Detect which cell encompasses the target text, then output its [x, y] center coordinate. 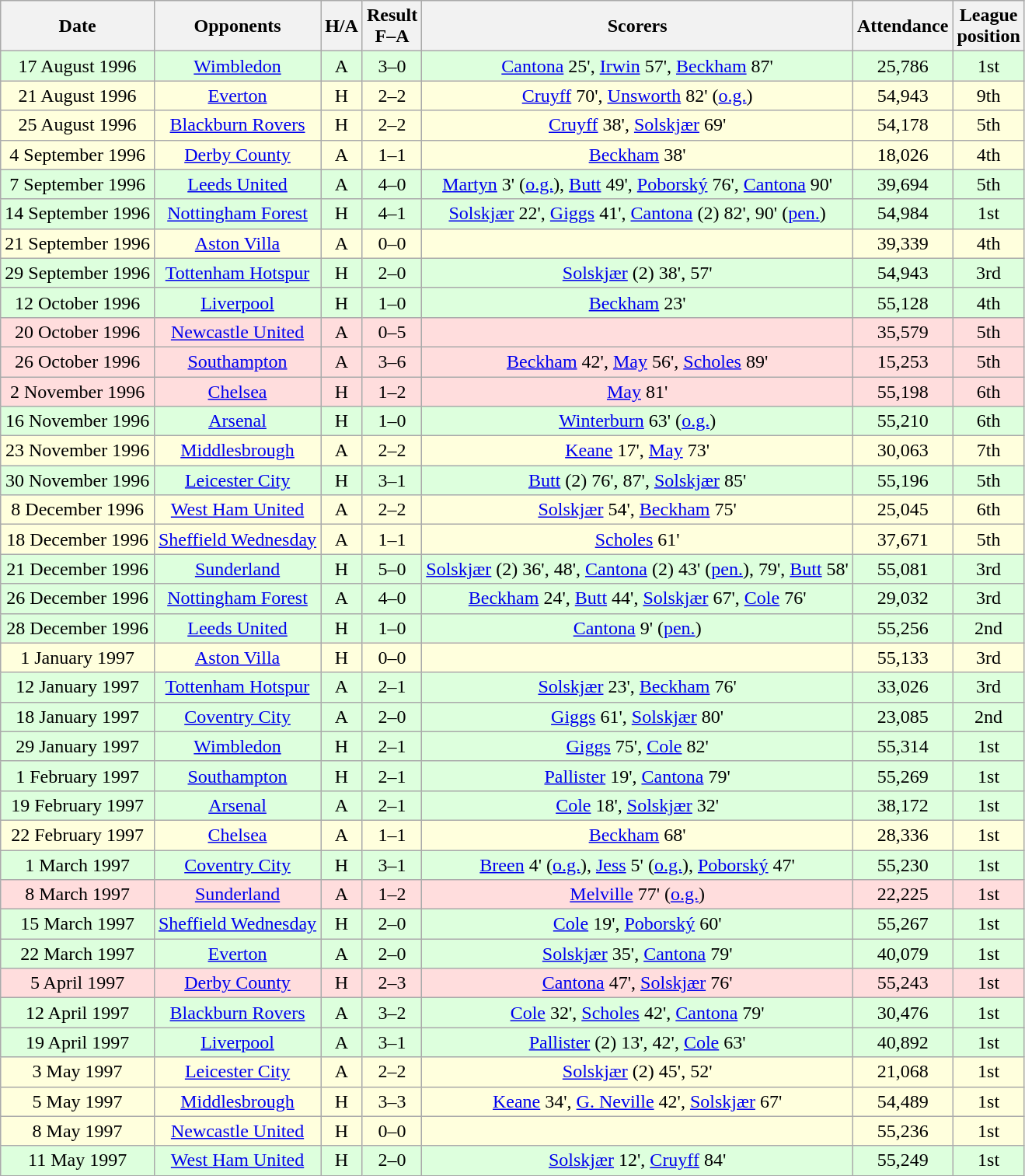
Solskjær (2) 36', 48', Cantona (2) 43' (pen.), 79', Butt 58' [637, 569]
Solskjær (2) 38', 57' [637, 273]
7th [988, 451]
Solskjær 54', Beckham 75' [637, 510]
1 February 1997 [78, 776]
39,694 [902, 184]
26 December 1996 [78, 598]
Solskjær 22', Giggs 41', Cantona (2) 82', 90' (pen.) [637, 214]
Cruyff 38', Solskjær 69' [637, 125]
25,786 [902, 66]
8 December 1996 [78, 510]
18 January 1997 [78, 717]
Solskjær 23', Beckham 76' [637, 687]
0–5 [392, 332]
21 August 1996 [78, 96]
Cole 32', Scholes 42', Cantona 79' [637, 1013]
55,256 [902, 628]
3–3 [392, 1101]
5 May 1997 [78, 1101]
Breen 4' (o.g.), Jess 5' (o.g.), Poborský 47' [637, 865]
28,336 [902, 835]
Pallister 19', Cantona 79' [637, 776]
55,196 [902, 480]
35,579 [902, 332]
Date [78, 26]
28 December 1996 [78, 628]
Scholes 61' [637, 539]
2 November 1996 [78, 391]
8 May 1997 [78, 1131]
Solskjær 35', Cantona 79' [637, 954]
54,489 [902, 1101]
23 November 1996 [78, 451]
25 August 1996 [78, 125]
Cantona 25', Irwin 57', Beckham 87' [637, 66]
9th [988, 96]
30,476 [902, 1013]
16 November 1996 [78, 421]
3–2 [392, 1013]
Cantona 47', Solskjær 76' [637, 983]
23,085 [902, 717]
19 April 1997 [78, 1042]
8 March 1997 [78, 895]
Solskjær 12', Cruyff 84' [637, 1160]
12 January 1997 [78, 687]
Scorers [637, 26]
5–0 [392, 569]
18 December 1996 [78, 539]
2–3 [392, 983]
12 April 1997 [78, 1013]
55,236 [902, 1131]
55,081 [902, 569]
55,314 [902, 746]
19 February 1997 [78, 805]
Beckham 42', May 56', Scholes 89' [637, 361]
55,269 [902, 776]
20 October 1996 [78, 332]
30,063 [902, 451]
1 January 1997 [78, 658]
Winterburn 63' (o.g.) [637, 421]
18,026 [902, 155]
Cole 19', Poborský 60' [637, 924]
55,133 [902, 658]
22 February 1997 [78, 835]
4–1 [392, 214]
15 March 1997 [78, 924]
Keane 17', May 73' [637, 451]
22 March 1997 [78, 954]
3–0 [392, 66]
37,671 [902, 539]
3–6 [392, 361]
22,225 [902, 895]
55,249 [902, 1160]
1 March 1997 [78, 865]
33,026 [902, 687]
25,045 [902, 510]
55,128 [902, 302]
H/A [342, 26]
Melville 77' (o.g.) [637, 895]
21 September 1996 [78, 243]
55,267 [902, 924]
26 October 1996 [78, 361]
38,172 [902, 805]
Butt (2) 76', 87', Solskjær 85' [637, 480]
5 April 1997 [78, 983]
Cruyff 70', Unsworth 82' (o.g.) [637, 96]
39,339 [902, 243]
29 September 1996 [78, 273]
Giggs 61', Solskjær 80' [637, 717]
21 December 1996 [78, 569]
40,079 [902, 954]
4 September 1996 [78, 155]
Beckham 24', Butt 44', Solskjær 67', Cole 76' [637, 598]
54,984 [902, 214]
Giggs 75', Cole 82' [637, 746]
55,210 [902, 421]
Leagueposition [988, 26]
Keane 34', G. Neville 42', Solskjær 67' [637, 1101]
Attendance [902, 26]
40,892 [902, 1042]
Martyn 3' (o.g.), Butt 49', Poborský 76', Cantona 90' [637, 184]
May 81' [637, 391]
ResultF–A [392, 26]
14 September 1996 [78, 214]
21,068 [902, 1072]
55,230 [902, 865]
Pallister (2) 13', 42', Cole 63' [637, 1042]
Solskjær (2) 45', 52' [637, 1072]
30 November 1996 [78, 480]
29,032 [902, 598]
54,178 [902, 125]
Cole 18', Solskjær 32' [637, 805]
17 August 1996 [78, 66]
Opponents [237, 26]
7 September 1996 [78, 184]
Beckham 68' [637, 835]
29 January 1997 [78, 746]
3 May 1997 [78, 1072]
15,253 [902, 361]
Beckham 38' [637, 155]
12 October 1996 [78, 302]
11 May 1997 [78, 1160]
55,198 [902, 391]
Cantona 9' (pen.) [637, 628]
55,243 [902, 983]
Beckham 23' [637, 302]
